From the cell containing the given text, extract its center point as (x, y) coordinate. 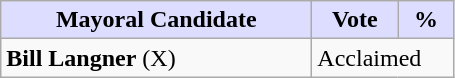
Bill Langner (X) (156, 58)
Mayoral Candidate (156, 20)
Vote (355, 20)
% (426, 20)
Acclaimed (383, 58)
